Search for the cell housing the specified text and yield its [x, y] center coordinate. 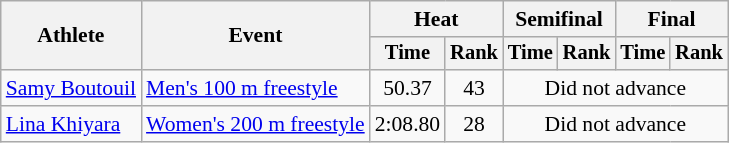
Men's 100 m freestyle [256, 88]
Lina Khiyara [71, 124]
Heat [436, 19]
Samy Boutouil [71, 88]
Final [671, 19]
28 [474, 124]
Semifinal [559, 19]
Women's 200 m freestyle [256, 124]
Event [256, 36]
Athlete [71, 36]
50.37 [408, 88]
43 [474, 88]
2:08.80 [408, 124]
